Find where the given text appears and provide that cell's center as (x, y) coordinate. 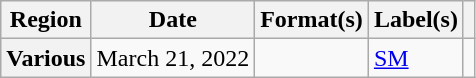
Various (46, 58)
Format(s) (312, 20)
Date (173, 20)
SM (416, 58)
March 21, 2022 (173, 58)
Label(s) (416, 20)
Region (46, 20)
